Output the [X, Y] coordinate of the center of the cell containing the given text.  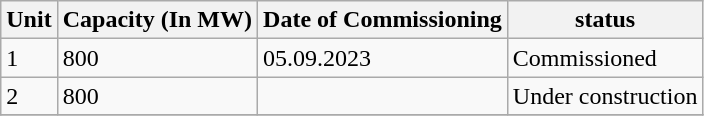
Commissioned [605, 58]
Unit [29, 20]
2 [29, 96]
Capacity (In MW) [157, 20]
1 [29, 58]
05.09.2023 [383, 58]
Under construction [605, 96]
Date of Commissioning [383, 20]
status [605, 20]
